Capture the cell that displays the provided text and extract its [x, y] central coordinate. 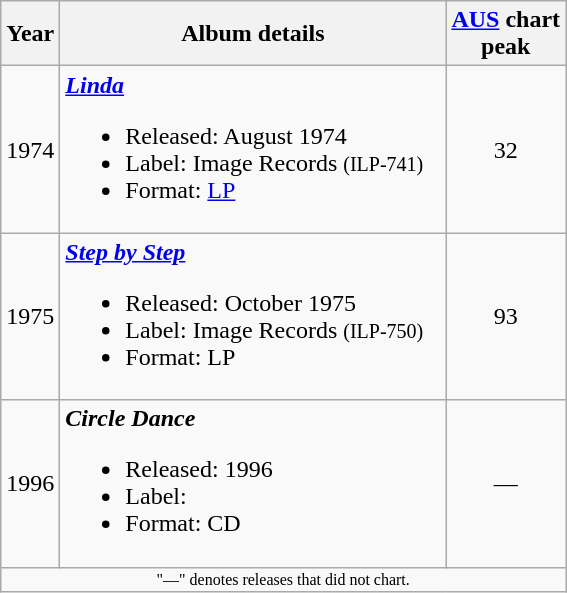
93 [506, 316]
1975 [30, 316]
32 [506, 150]
1996 [30, 484]
LindaReleased: August 1974Label: Image Records (ILP-741)Format: LP [253, 150]
Step by StepReleased: October 1975Label: Image Records (ILP-750)Format: LP [253, 316]
AUS chartpeak [506, 34]
— [506, 484]
1974 [30, 150]
Year [30, 34]
Circle DanceReleased: 1996Label:Format: CD [253, 484]
Album details [253, 34]
"—" denotes releases that did not chart. [284, 579]
